Capture the cell that displays the provided text and extract its [x, y] central coordinate. 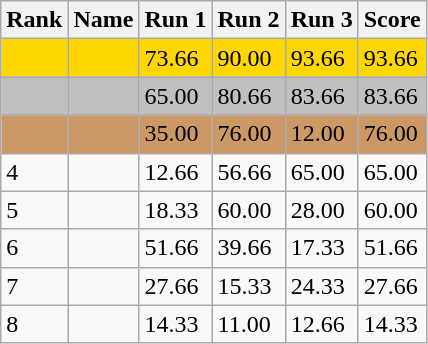
24.33 [322, 286]
4 [34, 172]
Run 3 [322, 20]
73.66 [176, 58]
11.00 [248, 324]
12.00 [322, 134]
39.66 [248, 248]
Run 2 [248, 20]
15.33 [248, 286]
35.00 [176, 134]
5 [34, 210]
Run 1 [176, 20]
Score [392, 20]
80.66 [248, 96]
Name [104, 20]
17.33 [322, 248]
28.00 [322, 210]
Rank [34, 20]
6 [34, 248]
18.33 [176, 210]
56.66 [248, 172]
8 [34, 324]
7 [34, 286]
90.00 [248, 58]
